Find where the given text appears and provide that cell's center as (X, Y) coordinate. 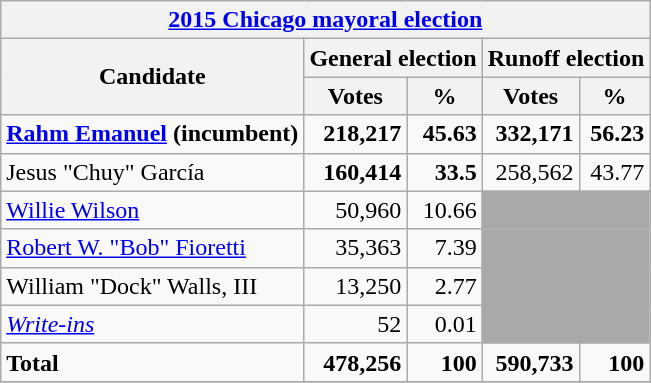
Write-ins (152, 324)
218,217 (356, 134)
2.77 (444, 286)
2015 Chicago mayoral election (326, 20)
7.39 (444, 248)
General election (393, 58)
Robert W. "Bob" Fioretti (152, 248)
258,562 (530, 172)
590,733 (530, 362)
Runoff election (566, 58)
160,414 (356, 172)
35,363 (356, 248)
William "Dock" Walls, III (152, 286)
43.77 (614, 172)
50,960 (356, 210)
56.23 (614, 134)
45.63 (444, 134)
13,250 (356, 286)
0.01 (444, 324)
52 (356, 324)
Willie Wilson (152, 210)
Candidate (152, 77)
Jesus "Chuy" García (152, 172)
Rahm Emanuel (incumbent) (152, 134)
33.5 (444, 172)
Total (152, 362)
478,256 (356, 362)
10.66 (444, 210)
332,171 (530, 134)
